Return the [X, Y] coordinate for the center point of the cell that contains the specified text.  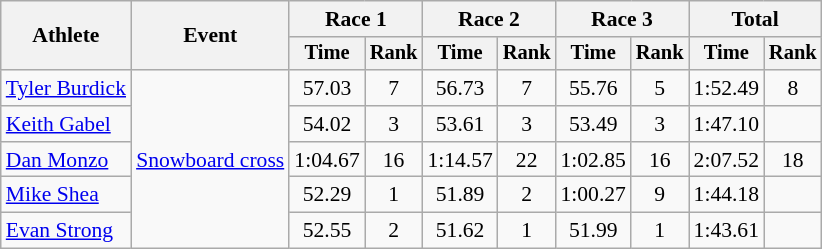
Dan Monzo [66, 160]
53.49 [592, 124]
1:02.85 [592, 160]
1:14.57 [460, 160]
Keith Gabel [66, 124]
Evan Strong [66, 231]
2:07.52 [726, 160]
1:47.10 [726, 124]
52.29 [326, 195]
52.55 [326, 231]
51.89 [460, 195]
Tyler Burdick [66, 88]
1:04.67 [326, 160]
22 [527, 160]
Race 1 [356, 19]
9 [660, 195]
Snowboard cross [210, 159]
56.73 [460, 88]
1:44.18 [726, 195]
Event [210, 36]
1:00.27 [592, 195]
Race 2 [488, 19]
55.76 [592, 88]
51.62 [460, 231]
5 [660, 88]
18 [793, 160]
57.03 [326, 88]
Mike Shea [66, 195]
1:43.61 [726, 231]
8 [793, 88]
Race 3 [622, 19]
51.99 [592, 231]
53.61 [460, 124]
Athlete [66, 36]
54.02 [326, 124]
Total [756, 19]
1:52.49 [726, 88]
